Output the (x, y) coordinate of the center of the cell containing the given text.  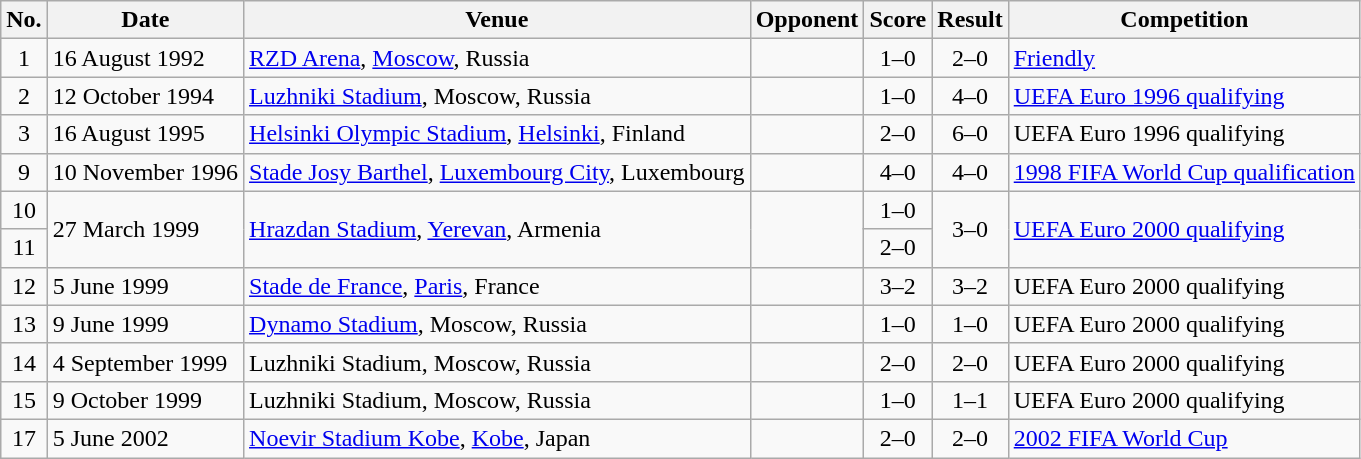
12 October 1994 (145, 96)
15 (24, 400)
1 (24, 58)
1–1 (970, 400)
RZD Arena, Moscow, Russia (498, 58)
13 (24, 324)
Helsinki Olympic Stadium, Helsinki, Finland (498, 134)
16 August 1995 (145, 134)
6–0 (970, 134)
9 (24, 172)
9 June 1999 (145, 324)
16 August 1992 (145, 58)
Score (898, 20)
Hrazdan Stadium, Yerevan, Armenia (498, 229)
2002 FIFA World Cup (1184, 438)
Stade de France, Paris, France (498, 286)
Venue (498, 20)
12 (24, 286)
5 June 2002 (145, 438)
3 (24, 134)
Friendly (1184, 58)
2 (24, 96)
Opponent (807, 20)
10 November 1996 (145, 172)
3–0 (970, 229)
14 (24, 362)
Stade Josy Barthel, Luxembourg City, Luxembourg (498, 172)
Competition (1184, 20)
27 March 1999 (145, 229)
10 (24, 210)
1998 FIFA World Cup qualification (1184, 172)
5 June 1999 (145, 286)
Date (145, 20)
17 (24, 438)
Dynamo Stadium, Moscow, Russia (498, 324)
Result (970, 20)
Noevir Stadium Kobe, Kobe, Japan (498, 438)
11 (24, 248)
9 October 1999 (145, 400)
4 September 1999 (145, 362)
No. (24, 20)
